Find where the given text appears and provide that cell's center as (x, y) coordinate. 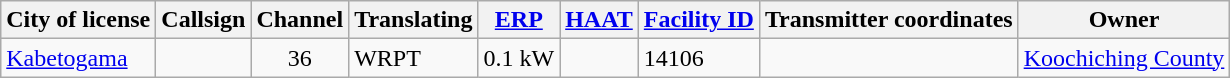
36 (300, 58)
City of license (78, 20)
Translating (414, 20)
Kabetogama (78, 58)
Owner (1124, 20)
WRPT (414, 58)
14106 (698, 58)
HAAT (600, 20)
Callsign (204, 20)
Facility ID (698, 20)
Transmitter coordinates (888, 20)
0.1 kW (519, 58)
ERP (519, 20)
Koochiching County (1124, 58)
Channel (300, 20)
